Extract the [x, y] coordinate from the center of the cell holding the provided text.  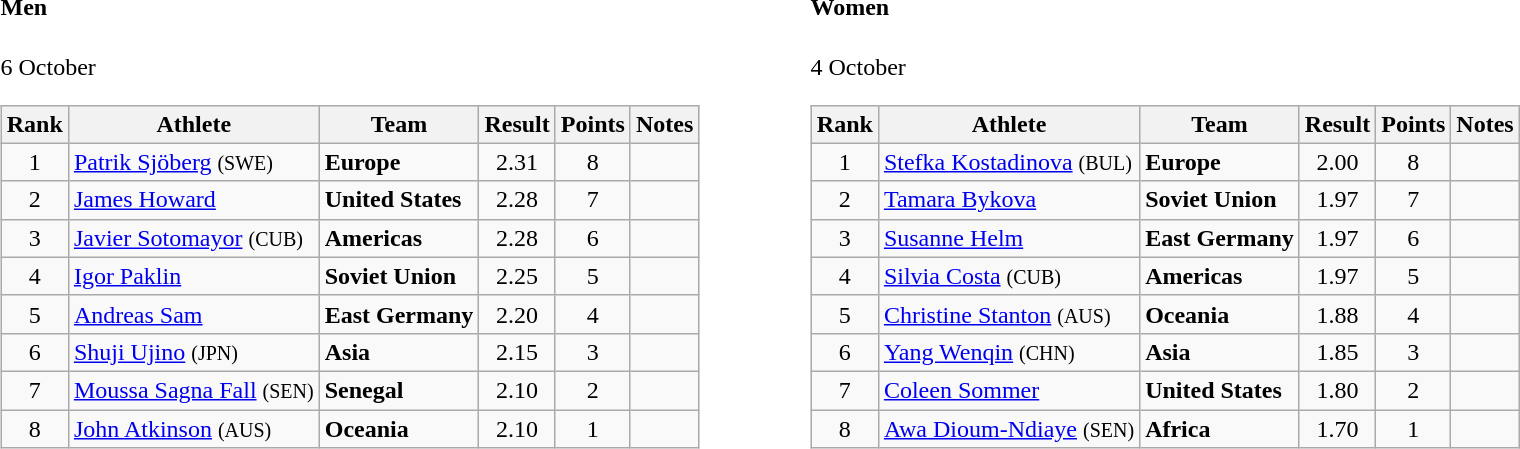
1.85 [1337, 352]
Andreas Sam [194, 314]
Awa Dioum-Ndiaye (SEN) [1008, 429]
Africa [1220, 429]
Susanne Helm [1008, 238]
Moussa Sagna Fall (SEN) [194, 390]
John Atkinson (AUS) [194, 429]
1.80 [1337, 390]
1.88 [1337, 314]
Senegal [399, 390]
1.70 [1337, 429]
Yang Wenqin (CHN) [1008, 352]
Javier Sotomayor (CUB) [194, 238]
Christine Stanton (AUS) [1008, 314]
Coleen Sommer [1008, 390]
James Howard [194, 200]
Igor Paklin [194, 276]
2.25 [517, 276]
2.15 [517, 352]
Patrik Sjöberg (SWE) [194, 162]
Stefka Kostadinova (BUL) [1008, 162]
Shuji Ujino (JPN) [194, 352]
Tamara Bykova [1008, 200]
2.20 [517, 314]
2.31 [517, 162]
Silvia Costa (CUB) [1008, 276]
2.00 [1337, 162]
